Identify which cell holds the provided text, then report its [X, Y] central coordinate. 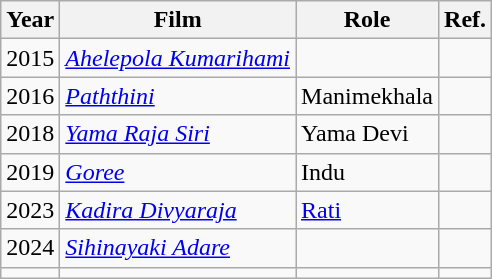
Role [368, 20]
Film [178, 20]
Sihinayaki Adare [178, 248]
2019 [30, 172]
Rati [368, 210]
2015 [30, 58]
Manimekhala [368, 96]
2023 [30, 210]
2018 [30, 134]
2016 [30, 96]
Paththini [178, 96]
Goree [178, 172]
Ref. [466, 20]
Year [30, 20]
Indu [368, 172]
Yama Devi [368, 134]
2024 [30, 248]
Yama Raja Siri [178, 134]
Kadira Divyaraja [178, 210]
Ahelepola Kumarihami [178, 58]
